Determine the [X, Y] coordinate at the center of the cell enclosing the given text.  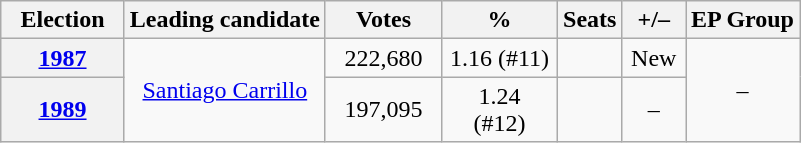
New [654, 58]
% [499, 20]
222,680 [383, 58]
+/– [654, 20]
1989 [63, 110]
1987 [63, 58]
Leading candidate [224, 20]
Election [63, 20]
Santiago Carrillo [224, 90]
197,095 [383, 110]
1.16 (#11) [499, 58]
1.24(#12) [499, 110]
Seats [590, 20]
EP Group [743, 20]
Votes [383, 20]
